Find where the given text appears and provide that cell's center as [X, Y] coordinate. 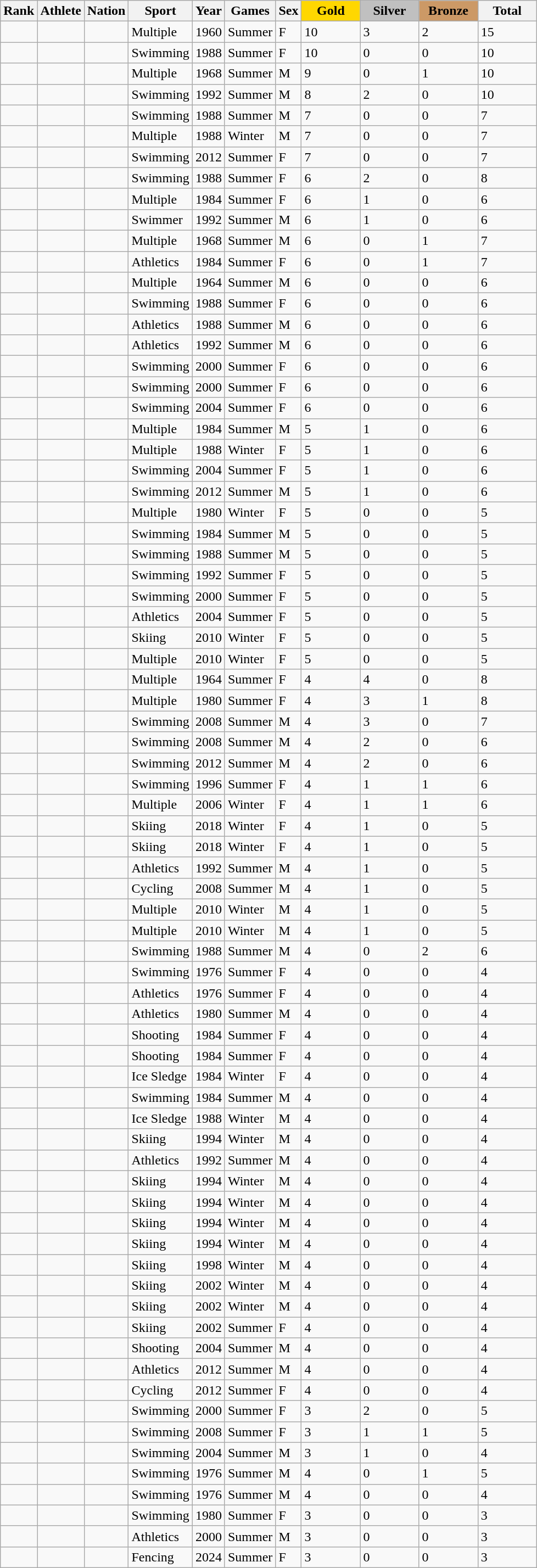
Swimmer [160, 220]
Year [209, 11]
Fencing [160, 1557]
2006 [209, 805]
Gold [331, 11]
Rank [19, 11]
1998 [209, 1264]
15 [507, 32]
Bronze [448, 11]
Games [250, 11]
1996 [209, 784]
1960 [209, 32]
9 [331, 74]
Sport [160, 11]
Silver [390, 11]
Nation [107, 11]
2024 [209, 1557]
Athlete [61, 11]
Sex [289, 11]
Total [507, 11]
